Return (x, y) of the center of cell containing provided text 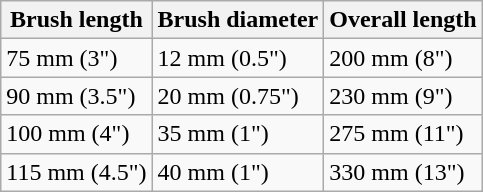
115 mm (4.5") (76, 172)
200 mm (8") (403, 58)
Brush diameter (238, 20)
12 mm (0.5") (238, 58)
Overall length (403, 20)
75 mm (3") (76, 58)
100 mm (4") (76, 134)
Brush length (76, 20)
275 mm (11") (403, 134)
330 mm (13") (403, 172)
40 mm (1") (238, 172)
35 mm (1") (238, 134)
90 mm (3.5") (76, 96)
20 mm (0.75") (238, 96)
230 mm (9") (403, 96)
